From the cell containing the given text, extract its center point as (x, y) coordinate. 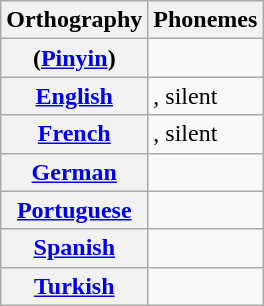
Spanish (74, 248)
Phonemes (206, 20)
Turkish (74, 286)
Portuguese (74, 210)
English (74, 96)
German (74, 172)
French (74, 134)
Orthography (74, 20)
(Pinyin) (74, 58)
